Search for the cell housing the specified text and yield its [X, Y] center coordinate. 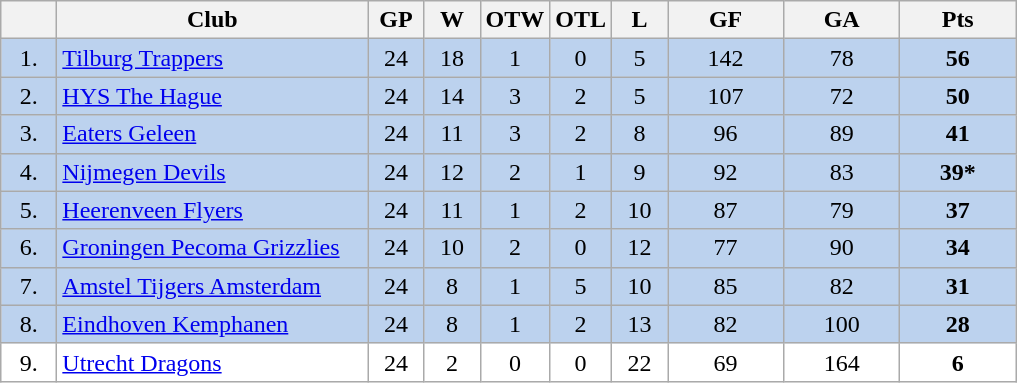
6 [958, 362]
Nijmegen Devils [212, 172]
Tilburg Trappers [212, 58]
142 [726, 58]
Amstel Tijgers Amsterdam [212, 286]
22 [640, 362]
GA [842, 20]
8. [29, 324]
87 [726, 210]
107 [726, 96]
31 [958, 286]
41 [958, 134]
HYS The Hague [212, 96]
18 [452, 58]
OTL [581, 20]
96 [726, 134]
6. [29, 248]
100 [842, 324]
92 [726, 172]
Pts [958, 20]
7. [29, 286]
164 [842, 362]
Groningen Pecoma Grizzlies [212, 248]
9. [29, 362]
5. [29, 210]
1. [29, 58]
13 [640, 324]
37 [958, 210]
14 [452, 96]
Utrecht Dragons [212, 362]
56 [958, 58]
GP [396, 20]
89 [842, 134]
GF [726, 20]
34 [958, 248]
Eindhoven Kemphanen [212, 324]
2. [29, 96]
L [640, 20]
Heerenveen Flyers [212, 210]
77 [726, 248]
69 [726, 362]
50 [958, 96]
W [452, 20]
83 [842, 172]
78 [842, 58]
79 [842, 210]
85 [726, 286]
Eaters Geleen [212, 134]
39* [958, 172]
4. [29, 172]
28 [958, 324]
3. [29, 134]
OTW [515, 20]
9 [640, 172]
72 [842, 96]
90 [842, 248]
Club [212, 20]
